Locate the cell with the specified text and output its (x, y) center coordinate. 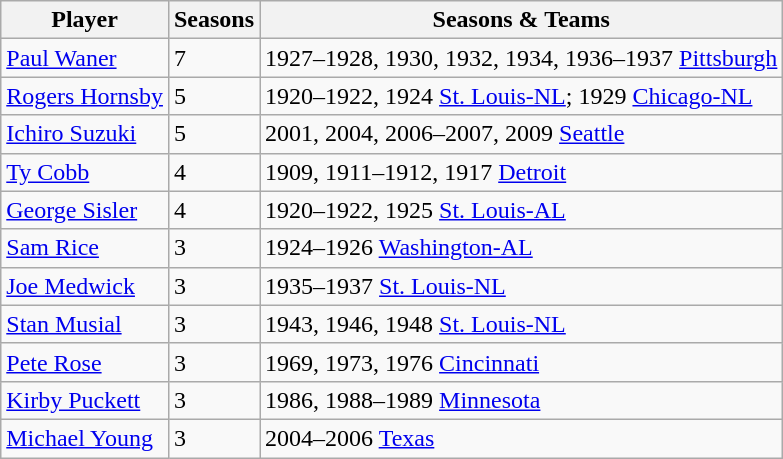
Pete Rose (85, 362)
Stan Musial (85, 324)
Player (85, 20)
1943, 1946, 1948 St. Louis-NL (522, 324)
2001, 2004, 2006–2007, 2009 Seattle (522, 134)
Ichiro Suzuki (85, 134)
Seasons & Teams (522, 20)
Kirby Puckett (85, 400)
2004–2006 Texas (522, 438)
7 (214, 58)
Sam Rice (85, 248)
1986, 1988–1989 Minnesota (522, 400)
Joe Medwick (85, 286)
1920–1922, 1925 St. Louis-AL (522, 210)
Rogers Hornsby (85, 96)
Paul Waner (85, 58)
1924–1926 Washington-AL (522, 248)
Ty Cobb (85, 172)
1927–1928, 1930, 1932, 1934, 1936–1937 Pittsburgh (522, 58)
Michael Young (85, 438)
George Sisler (85, 210)
1909, 1911–1912, 1917 Detroit (522, 172)
1969, 1973, 1976 Cincinnati (522, 362)
Seasons (214, 20)
1920–1922, 1924 St. Louis-NL; 1929 Chicago-NL (522, 96)
1935–1937 St. Louis-NL (522, 286)
